Search for the cell housing the specified text and yield its (x, y) center coordinate. 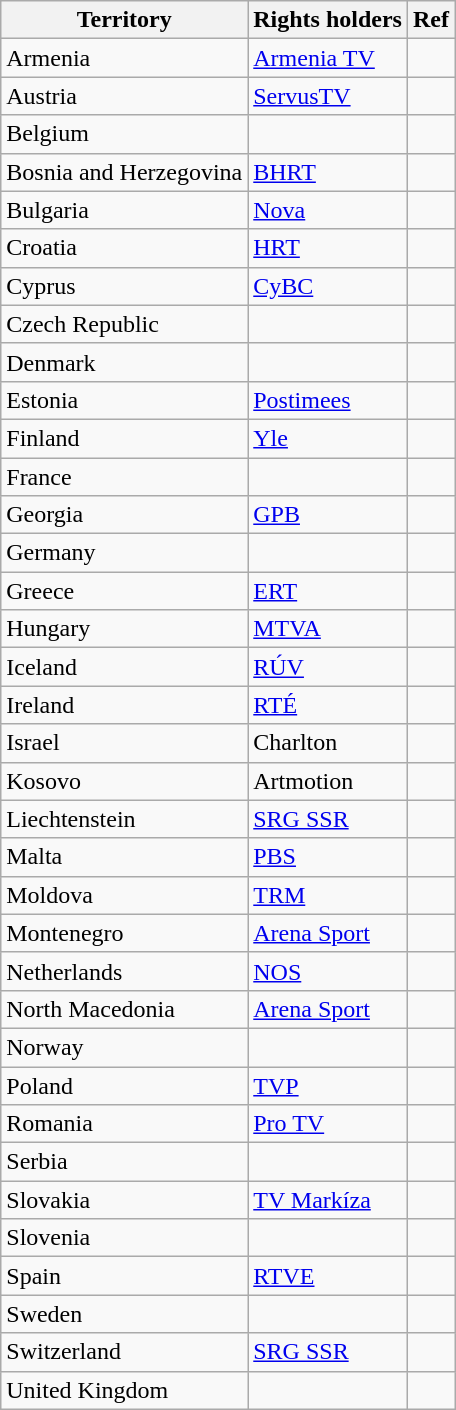
Belgium (124, 134)
Ref (430, 20)
Germany (124, 553)
MTVA (328, 629)
Bulgaria (124, 210)
Austria (124, 96)
PBS (328, 857)
Ireland (124, 705)
Spain (124, 1276)
Liechtenstein (124, 819)
Nova (328, 210)
TRM (328, 895)
Armenia TV (328, 58)
Charlton (328, 743)
Denmark (124, 362)
Switzerland (124, 1352)
Israel (124, 743)
RTÉ (328, 705)
Pro TV (328, 1124)
RTVE (328, 1276)
Norway (124, 1047)
BHRT (328, 172)
Moldova (124, 895)
Finland (124, 438)
Serbia (124, 1162)
Artmotion (328, 781)
Greece (124, 591)
ServusTV (328, 96)
Cyprus (124, 286)
Hungary (124, 629)
GPB (328, 515)
HRT (328, 248)
Yle (328, 438)
TV Markíza (328, 1200)
Rights holders (328, 20)
Iceland (124, 667)
Netherlands (124, 971)
Montenegro (124, 933)
Estonia (124, 400)
Sweden (124, 1314)
RÚV (328, 667)
France (124, 477)
Slovenia (124, 1238)
NOS (328, 971)
CyBC (328, 286)
Romania (124, 1124)
Czech Republic (124, 324)
Slovakia (124, 1200)
Territory (124, 20)
United Kingdom (124, 1390)
Kosovo (124, 781)
Postimees (328, 400)
Bosnia and Herzegovina (124, 172)
North Macedonia (124, 1009)
Croatia (124, 248)
Malta (124, 857)
Poland (124, 1085)
Armenia (124, 58)
TVP (328, 1085)
ERT (328, 591)
Georgia (124, 515)
